Determine the (X, Y) coordinate at the center of the cell enclosing the given text.  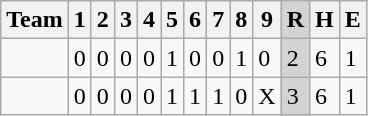
E (352, 20)
9 (267, 20)
7 (218, 20)
5 (172, 20)
X (267, 96)
R (295, 20)
H (325, 20)
4 (148, 20)
8 (242, 20)
Team (35, 20)
